Pinpoint the cell where the given text exists, returning its [X, Y] midpoint coordinate. 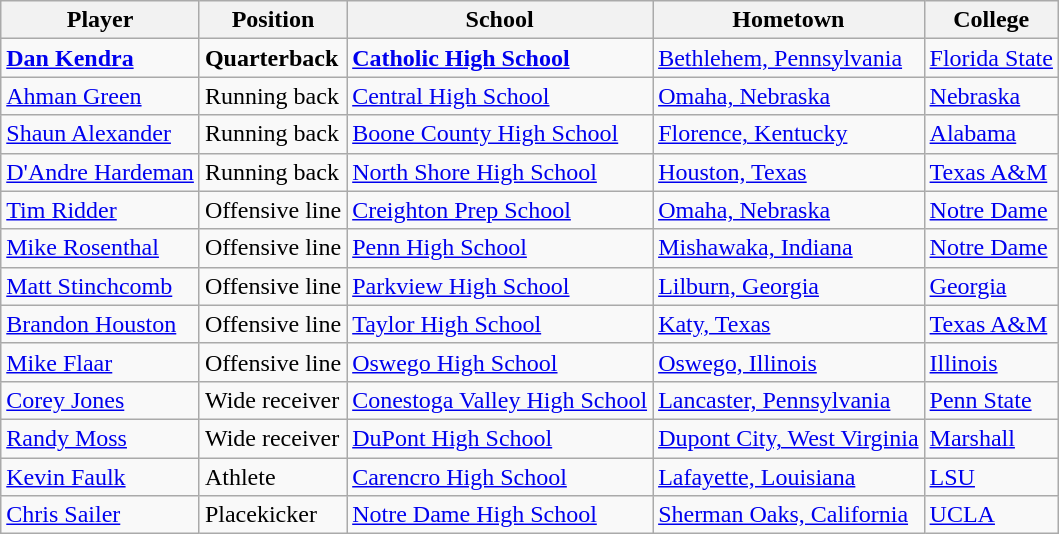
Houston, Texas [788, 172]
Lancaster, Pennsylvania [788, 400]
Brandon Houston [100, 324]
DuPont High School [500, 438]
College [991, 20]
Kevin Faulk [100, 477]
School [500, 20]
Alabama [991, 134]
Position [272, 20]
Notre Dame High School [500, 515]
Matt Stinchcomb [100, 286]
Taylor High School [500, 324]
Shaun Alexander [100, 134]
Marshall [991, 438]
North Shore High School [500, 172]
Mishawaka, Indiana [788, 248]
Florence, Kentucky [788, 134]
Lafayette, Louisiana [788, 477]
Mike Rosenthal [100, 248]
Nebraska [991, 96]
Illinois [991, 362]
LSU [991, 477]
Quarterback [272, 58]
Central High School [500, 96]
Parkview High School [500, 286]
Catholic High School [500, 58]
Chris Sailer [100, 515]
Carencro High School [500, 477]
Creighton Prep School [500, 210]
D'Andre Hardeman [100, 172]
Katy, Texas [788, 324]
Florida State [991, 58]
Penn State [991, 400]
Dupont City, West Virginia [788, 438]
Randy Moss [100, 438]
Bethlehem, Pennsylvania [788, 58]
Hometown [788, 20]
Sherman Oaks, California [788, 515]
UCLA [991, 515]
Penn High School [500, 248]
Ahman Green [100, 96]
Corey Jones [100, 400]
Oswego High School [500, 362]
Boone County High School [500, 134]
Player [100, 20]
Conestoga Valley High School [500, 400]
Mike Flaar [100, 362]
Lilburn, Georgia [788, 286]
Georgia [991, 286]
Athlete [272, 477]
Tim Ridder [100, 210]
Oswego, Illinois [788, 362]
Placekicker [272, 515]
Dan Kendra [100, 58]
